Provide the [x, y] coordinate of the cell's center where the given text is located.  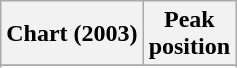
Chart (2003) [72, 34]
Peakposition [189, 34]
